Extract the (X, Y) coordinate from the center of the cell holding the provided text.  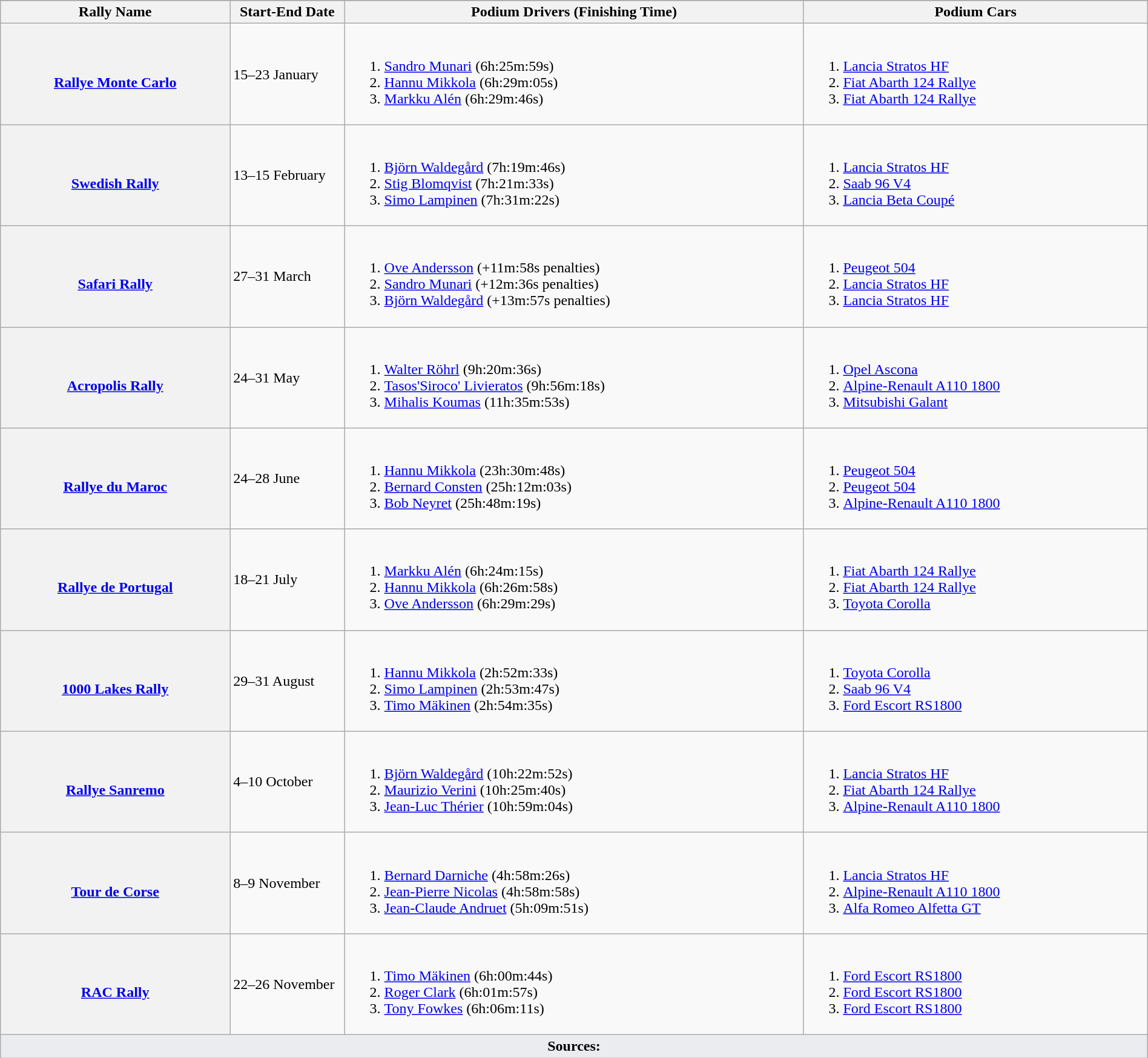
1000 Lakes Rally (115, 680)
Fiat Abarth 124 RallyeFiat Abarth 124 RallyeToyota Corolla (975, 580)
Bernard Darniche (4h:58m:26s) Jean-Pierre Nicolas (4h:58m:58s) Jean-Claude Andruet (5h:09m:51s) (574, 882)
29–31 August (287, 680)
Opel AsconaAlpine-Renault A110 1800Mitsubishi Galant (975, 378)
Podium Drivers (Finishing Time) (574, 12)
Ford Escort RS1800Ford Escort RS1800Ford Escort RS1800 (975, 984)
Rally Name (115, 12)
Rallye de Portugal (115, 580)
Timo Mäkinen (6h:00m:44s) Roger Clark (6h:01m:57s) Tony Fowkes (6h:06m:11s) (574, 984)
Lancia Stratos HFFiat Abarth 124 RallyeAlpine-Renault A110 1800 (975, 782)
Markku Alén (6h:24m:15s) Hannu Mikkola (6h:26m:58s) Ove Andersson (6h:29m:29s) (574, 580)
8–9 November (287, 882)
Sandro Munari (6h:25m:59s) Hannu Mikkola (6h:29m:05s) Markku Alén (6h:29m:46s) (574, 74)
Tour de Corse (115, 882)
Safari Rally (115, 276)
RAC Rally (115, 984)
Peugeot 504Peugeot 504Alpine-Renault A110 1800 (975, 478)
Rallye Monte Carlo (115, 74)
Björn Waldegård (7h:19m:46s) Stig Blomqvist (7h:21m:33s) Simo Lampinen (7h:31m:22s) (574, 176)
Hannu Mikkola (2h:52m:33s) Simo Lampinen (2h:53m:47s) Timo Mäkinen (2h:54m:35s) (574, 680)
Acropolis Rally (115, 378)
Hannu Mikkola (23h:30m:48s) Bernard Consten (25h:12m:03s) Bob Neyret (25h:48m:19s) (574, 478)
Start-End Date (287, 12)
18–21 July (287, 580)
24–31 May (287, 378)
Lancia Stratos HFSaab 96 V4Lancia Beta Coupé (975, 176)
Ove Andersson (+11m:58s penalties) Sandro Munari (+12m:36s penalties) Björn Waldegård (+13m:57s penalties) (574, 276)
Peugeot 504Lancia Stratos HFLancia Stratos HF (975, 276)
13–15 February (287, 176)
24–28 June (287, 478)
Lancia Stratos HFAlpine-Renault A110 1800Alfa Romeo Alfetta GT (975, 882)
Swedish Rally (115, 176)
Sources: (574, 1046)
Rallye du Maroc (115, 478)
Toyota CorollaSaab 96 V4Ford Escort RS1800 (975, 680)
Rallye Sanremo (115, 782)
15–23 January (287, 74)
Lancia Stratos HFFiat Abarth 124 RallyeFiat Abarth 124 Rallye (975, 74)
4–10 October (287, 782)
22–26 November (287, 984)
Björn Waldegård (10h:22m:52s) Maurizio Verini (10h:25m:40s) Jean-Luc Thérier (10h:59m:04s) (574, 782)
Podium Cars (975, 12)
Walter Röhrl (9h:20m:36s) Tasos'Siroco' Livieratos (9h:56m:18s) Mihalis Koumas (11h:35m:53s) (574, 378)
27–31 March (287, 276)
